Scan for the cell matching the given text and deliver its [X, Y] coordinate at center. 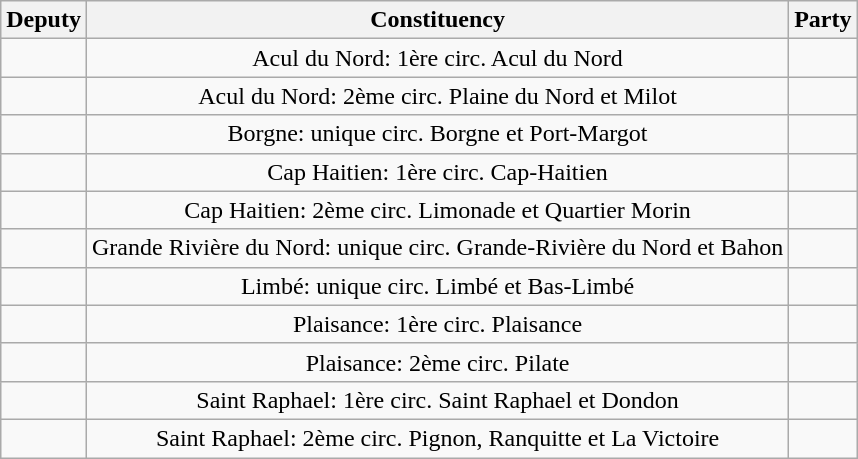
Grande Rivière du Nord: unique circ. Grande-Rivière du Nord et Bahon [437, 248]
Acul du Nord: 2ème circ. Plaine du Nord et Milot [437, 96]
Cap Haitien: 1ère circ. Cap-Haitien [437, 172]
Borgne: unique circ. Borgne et Port-Margot [437, 134]
Saint Raphael: 1ère circ. Saint Raphael et Dondon [437, 400]
Plaisance: 2ème circ. Pilate [437, 362]
Limbé: unique circ. Limbé et Bas-Limbé [437, 286]
Deputy [44, 20]
Plaisance: 1ère circ. Plaisance [437, 324]
Acul du Nord: 1ère circ. Acul du Nord [437, 58]
Constituency [437, 20]
Saint Raphael: 2ème circ. Pignon, Ranquitte et La Victoire [437, 438]
Cap Haitien: 2ème circ. Limonade et Quartier Morin [437, 210]
Party [823, 20]
